Return (X, Y) of the center of cell containing provided text 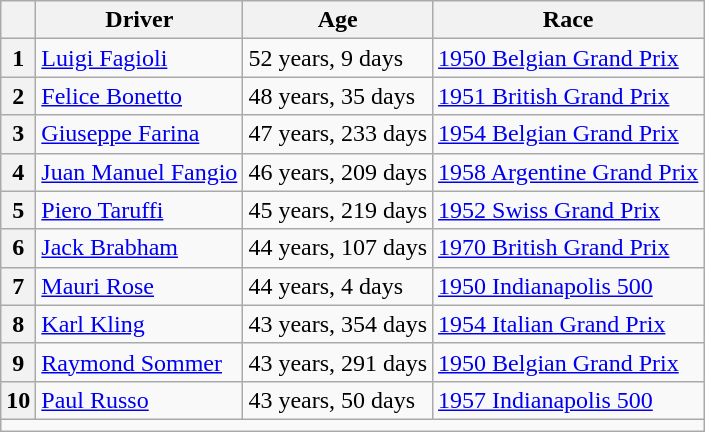
Karl Kling (140, 324)
Driver (140, 20)
Race (568, 20)
46 years, 209 days (338, 172)
6 (18, 248)
45 years, 219 days (338, 210)
Felice Bonetto (140, 96)
7 (18, 286)
Jack Brabham (140, 248)
Piero Taruffi (140, 210)
Paul Russo (140, 400)
1950 Indianapolis 500 (568, 286)
9 (18, 362)
1954 Belgian Grand Prix (568, 134)
44 years, 107 days (338, 248)
Giuseppe Farina (140, 134)
1 (18, 58)
5 (18, 210)
Raymond Sommer (140, 362)
43 years, 354 days (338, 324)
10 (18, 400)
3 (18, 134)
1951 British Grand Prix (568, 96)
Age (338, 20)
4 (18, 172)
1958 Argentine Grand Prix (568, 172)
43 years, 50 days (338, 400)
8 (18, 324)
44 years, 4 days (338, 286)
1957 Indianapolis 500 (568, 400)
Mauri Rose (140, 286)
1954 Italian Grand Prix (568, 324)
48 years, 35 days (338, 96)
2 (18, 96)
47 years, 233 days (338, 134)
Luigi Fagioli (140, 58)
43 years, 291 days (338, 362)
1952 Swiss Grand Prix (568, 210)
Juan Manuel Fangio (140, 172)
52 years, 9 days (338, 58)
1970 British Grand Prix (568, 248)
